Extract the (X, Y) coordinate from the center of the cell holding the provided text.  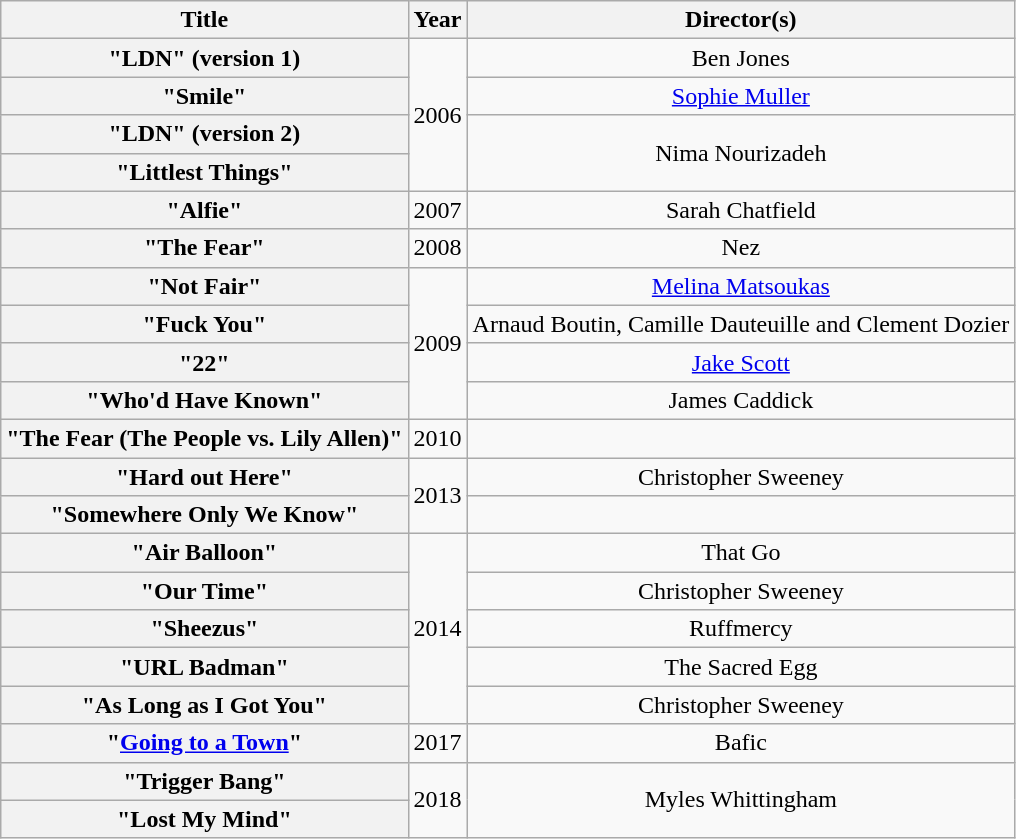
James Caddick (741, 400)
Arnaud Boutin, Camille Dauteuille and Clement Dozier (741, 324)
"Hard out Here" (204, 477)
"Not Fair" (204, 286)
Melina Matsoukas (741, 286)
Nima Nourizadeh (741, 153)
"Sheezus" (204, 629)
"LDN" (version 1) (204, 58)
The Sacred Egg (741, 667)
2013 (438, 496)
Ruffmercy (741, 629)
"Fuck You" (204, 324)
Bafic (741, 743)
"Somewhere Only We Know" (204, 515)
"URL Badman" (204, 667)
"Alfie" (204, 210)
"Lost My Mind" (204, 819)
Year (438, 20)
"The Fear (The People vs. Lily Allen)" (204, 438)
"22" (204, 362)
2010 (438, 438)
"Littlest Things" (204, 172)
Nez (741, 248)
"The Fear" (204, 248)
2018 (438, 800)
Ben Jones (741, 58)
"LDN" (version 2) (204, 134)
2006 (438, 115)
Sophie Muller (741, 96)
2009 (438, 343)
2008 (438, 248)
"Trigger Bang" (204, 781)
That Go (741, 553)
"As Long as I Got You" (204, 705)
2007 (438, 210)
"Our Time" (204, 591)
Director(s) (741, 20)
"Who'd Have Known" (204, 400)
"Smile" (204, 96)
Jake Scott (741, 362)
Title (204, 20)
"Going to a Town" (204, 743)
"Air Balloon" (204, 553)
2014 (438, 629)
Myles Whittingham (741, 800)
Sarah Chatfield (741, 210)
2017 (438, 743)
